Search for the cell housing the specified text and yield its (x, y) center coordinate. 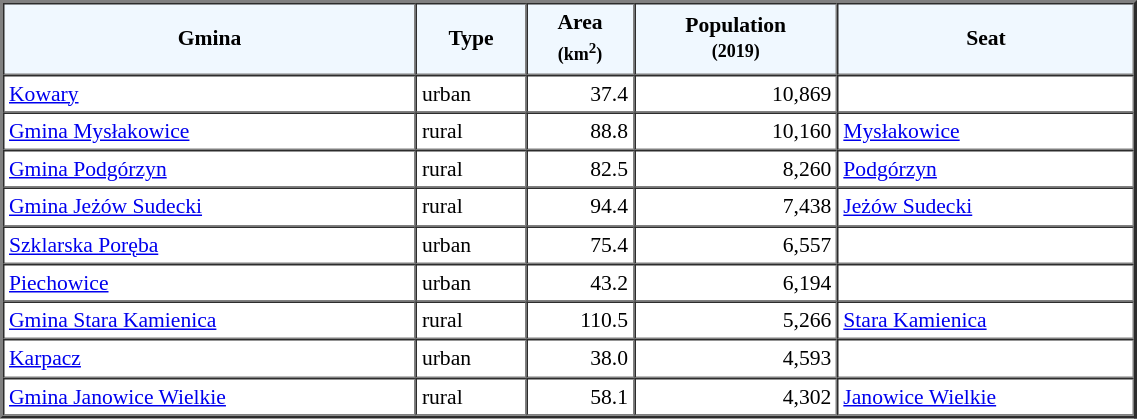
8,260 (736, 169)
Seat (986, 38)
7,438 (736, 207)
Gmina (210, 38)
Gmina Mysłakowice (210, 131)
Szklarska Poręba (210, 245)
Type (471, 38)
Stara Kamienica (986, 321)
10,160 (736, 131)
4,302 (736, 396)
43.2 (580, 283)
110.5 (580, 321)
88.8 (580, 131)
Gmina Jeżów Sudecki (210, 207)
Area(km2) (580, 38)
Piechowice (210, 283)
4,593 (736, 359)
Podgórzyn (986, 169)
75.4 (580, 245)
Kowary (210, 93)
Mysłakowice (986, 131)
Jeżów Sudecki (986, 207)
10,869 (736, 93)
Gmina Podgórzyn (210, 169)
6,557 (736, 245)
Janowice Wielkie (986, 396)
Gmina Stara Kamienica (210, 321)
5,266 (736, 321)
58.1 (580, 396)
82.5 (580, 169)
Population(2019) (736, 38)
Karpacz (210, 359)
37.4 (580, 93)
94.4 (580, 207)
38.0 (580, 359)
Gmina Janowice Wielkie (210, 396)
6,194 (736, 283)
